Pinpoint the cell where the given text exists, returning its (X, Y) midpoint coordinate. 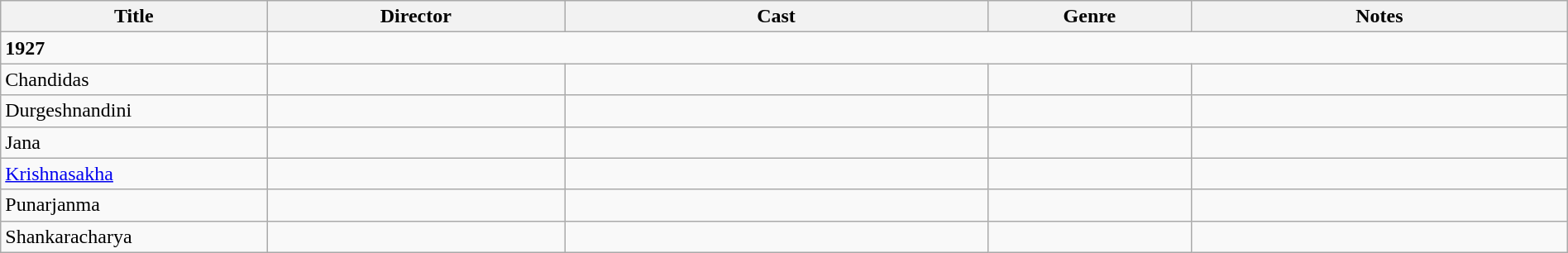
Punarjanma (134, 205)
Cast (777, 17)
Notes (1379, 17)
Jana (134, 142)
Durgeshnandini (134, 111)
1927 (134, 48)
Title (134, 17)
Chandidas (134, 79)
Director (416, 17)
Genre (1089, 17)
Shankaracharya (134, 236)
Krishnasakha (134, 174)
